Find where the given text appears and provide that cell's center as [X, Y] coordinate. 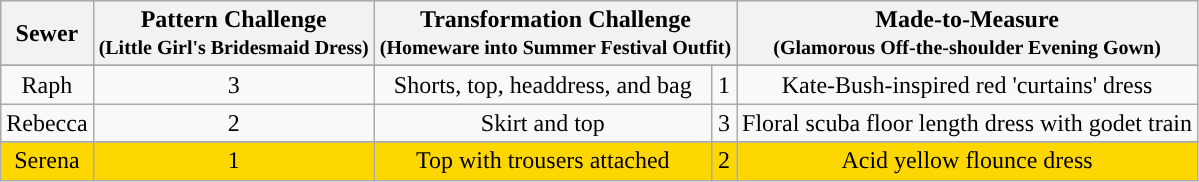
Skirt and top [542, 123]
Made-to-Measure(Glamorous Off-the-shoulder Evening Gown) [968, 34]
Floral scuba floor length dress with godet train [968, 123]
Serena [47, 161]
Shorts, top, headdress, and bag [542, 85]
Acid yellow flounce dress [968, 161]
Sewer [47, 34]
Rebecca [47, 123]
Pattern Challenge(Little Girl's Bridesmaid Dress) [234, 34]
Top with trousers attached [542, 161]
Raph [47, 85]
Transformation Challenge(Homeware into Summer Festival Outfit) [555, 34]
Kate-Bush-inspired red 'curtains' dress [968, 85]
